Pinpoint the cell where the given text exists, returning its (X, Y) midpoint coordinate. 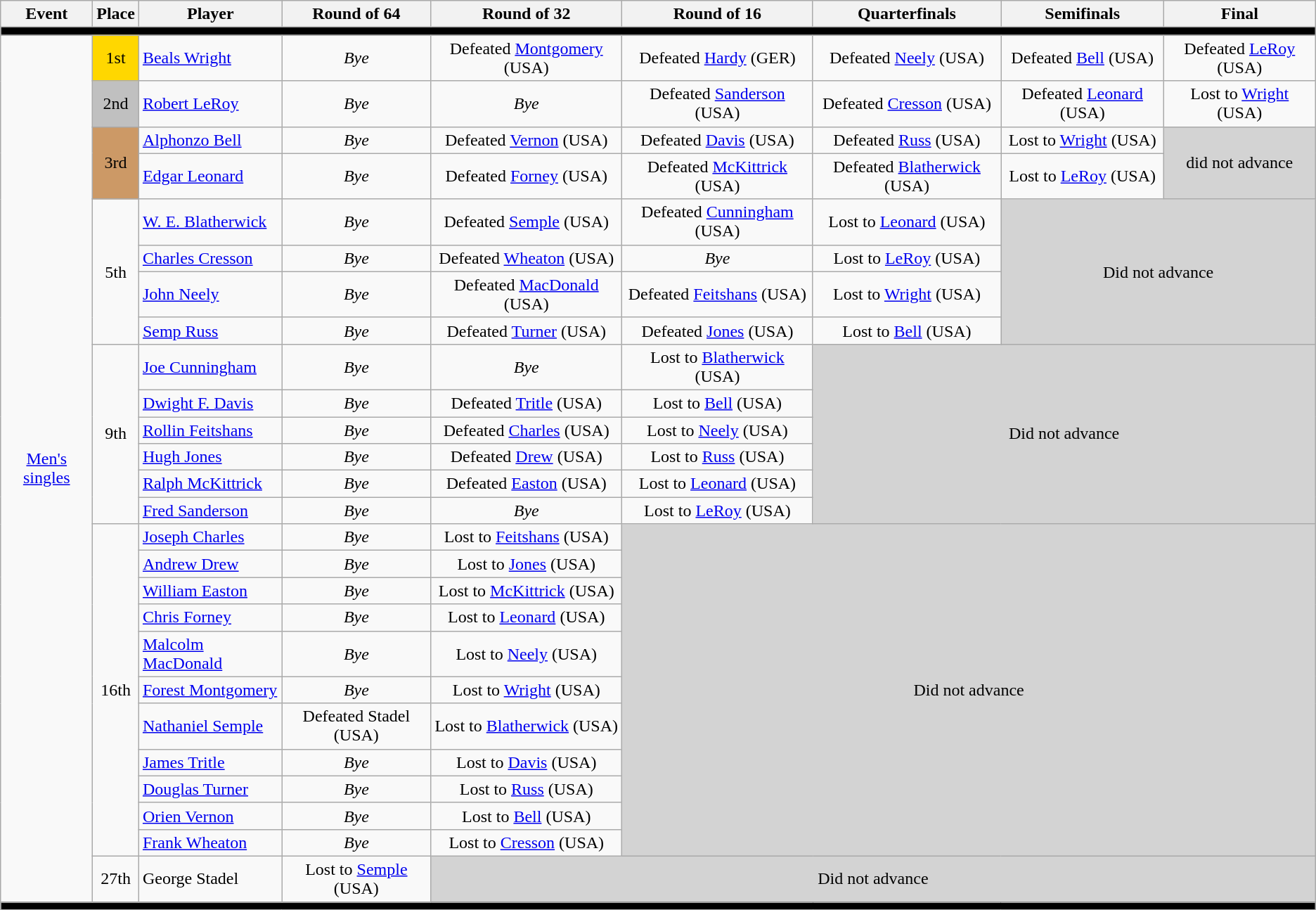
Defeated Davis (USA) (717, 140)
Defeated Jones (USA) (717, 331)
John Neely (210, 294)
Defeated Cunningham (USA) (717, 222)
1st (116, 58)
Joe Cunningham (210, 367)
Joseph Charles (210, 537)
Place (116, 14)
Lost to Jones (USA) (527, 564)
Defeated Cresson (USA) (907, 104)
3rd (116, 163)
George Stadel (210, 879)
Fred Sanderson (210, 511)
Defeated Semple (USA) (527, 222)
Semp Russ (210, 331)
Defeated Stadel (USA) (356, 726)
W. E. Blatherwick (210, 222)
James Tritle (210, 762)
Defeated Turner (USA) (527, 331)
Beals Wright (210, 58)
Defeated Forney (USA) (527, 176)
Chris Forney (210, 617)
Douglas Turner (210, 789)
did not advance (1239, 163)
27th (116, 879)
Defeated Bell (USA) (1083, 58)
2nd (116, 104)
Lost to Semple (USA) (356, 879)
Lost to Davis (USA) (527, 762)
Quarterfinals (907, 14)
Ralph McKittrick (210, 484)
Semifinals (1083, 14)
Defeated Neely (USA) (907, 58)
9th (116, 433)
Event (46, 14)
Round of 16 (717, 14)
Forest Montgomery (210, 690)
Men's singles (46, 468)
Defeated Russ (USA) (907, 140)
Defeated Vernon (USA) (527, 140)
Defeated LeRoy (USA) (1239, 58)
Nathaniel Semple (210, 726)
Defeated Charles (USA) (527, 430)
Dwight F. Davis (210, 403)
Defeated Drew (USA) (527, 457)
Defeated Leonard (USA) (1083, 104)
Defeated Sanderson (USA) (717, 104)
William Easton (210, 591)
5th (116, 271)
Lost to Feitshans (USA) (527, 537)
Defeated McKittrick (USA) (717, 176)
Round of 64 (356, 14)
Orien Vernon (210, 816)
Defeated Hardy (GER) (717, 58)
Frank Wheaton (210, 842)
Round of 32 (527, 14)
Defeated Tritle (USA) (527, 403)
Defeated Montgomery (USA) (527, 58)
16th (116, 691)
Rollin Feitshans (210, 430)
Defeated Blatherwick (USA) (907, 176)
Alphonzo Bell (210, 140)
Malcolm MacDonald (210, 654)
Edgar Leonard (210, 176)
Charles Cresson (210, 258)
Lost to McKittrick (USA) (527, 591)
Andrew Drew (210, 564)
Defeated Easton (USA) (527, 484)
Defeated MacDonald (USA) (527, 294)
Player (210, 14)
Final (1239, 14)
Defeated Feitshans (USA) (717, 294)
Hugh Jones (210, 457)
Robert LeRoy (210, 104)
Defeated Wheaton (USA) (527, 258)
Lost to Cresson (USA) (527, 842)
